Pinpoint the cell where the given text exists, returning its [x, y] midpoint coordinate. 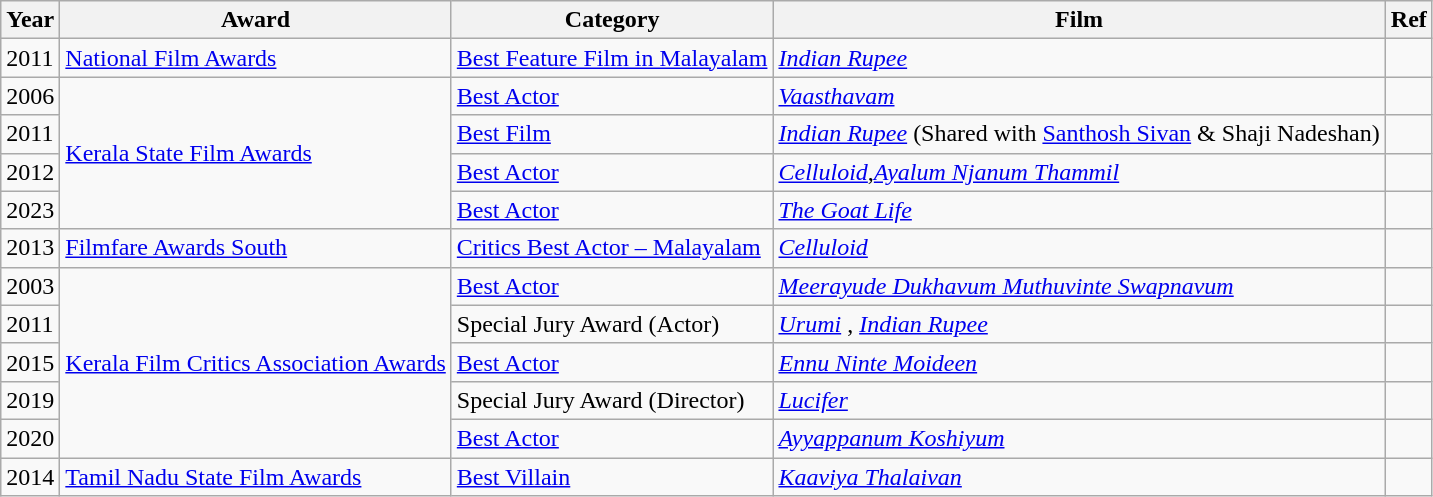
Ayyappanum Koshiyum [1079, 438]
Meerayude Dukhavum Muthuvinte Swapnavum [1079, 286]
Celluloid [1079, 248]
Best Villain [612, 477]
Kerala Film Critics Association Awards [256, 362]
2006 [30, 96]
The Goat Life [1079, 210]
Lucifer [1079, 400]
Category [612, 20]
Best Feature Film in Malayalam [612, 58]
Urumi , Indian Rupee [1079, 324]
Kaaviya Thalaivan [1079, 477]
2015 [30, 362]
2019 [30, 400]
Ref [1408, 20]
Film [1079, 20]
2014 [30, 477]
2020 [30, 438]
Celluloid,Ayalum Njanum Thammil [1079, 172]
2003 [30, 286]
Special Jury Award (Actor) [612, 324]
Best Film [612, 134]
Filmfare Awards South [256, 248]
Indian Rupee [1079, 58]
Special Jury Award (Director) [612, 400]
Indian Rupee (Shared with Santhosh Sivan & Shaji Nadeshan) [1079, 134]
Kerala State Film Awards [256, 153]
2013 [30, 248]
National Film Awards [256, 58]
2012 [30, 172]
Tamil Nadu State Film Awards [256, 477]
Critics Best Actor – Malayalam [612, 248]
Award [256, 20]
Vaasthavam [1079, 96]
2023 [30, 210]
Year [30, 20]
Ennu Ninte Moideen [1079, 362]
